Extract the [x, y] coordinate from the center of the cell holding the provided text.  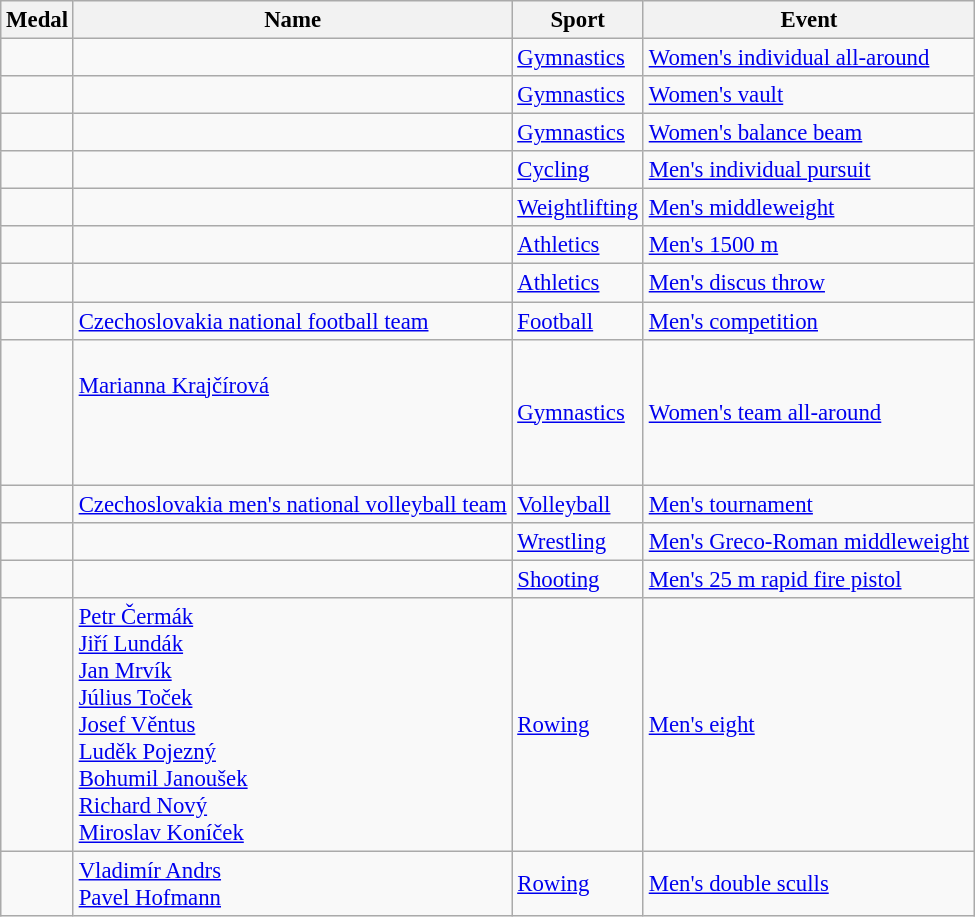
Men's competition [808, 321]
Czechoslovakia men's national volleyball team [292, 504]
Name [292, 20]
Men's eight [808, 725]
Football [578, 321]
Women's individual all-around [808, 58]
Petr ČermákJiří LundákJan MrvíkJúlius TočekJosef VěntusLuděk PojeznýBohumil JanoušekRichard NovýMiroslav Koníček [292, 725]
Men's middleweight [808, 208]
Sport [578, 20]
Men's double sculls [808, 884]
Marianna Krajčírová [292, 412]
Men's 25 m rapid fire pistol [808, 579]
Medal [38, 20]
Men's tournament [808, 504]
Men's discus throw [808, 283]
Men's 1500 m [808, 245]
Women's balance beam [808, 133]
Women's team all-around [808, 412]
Cycling [578, 170]
Men's individual pursuit [808, 170]
Czechoslovakia national football team [292, 321]
Vladimír AndrsPavel Hofmann [292, 884]
Men's Greco-Roman middleweight [808, 541]
Women's vault [808, 95]
Shooting [578, 579]
Volleyball [578, 504]
Weightlifting [578, 208]
Event [808, 20]
Wrestling [578, 541]
